Identify which cell holds the provided text, then report its [x, y] central coordinate. 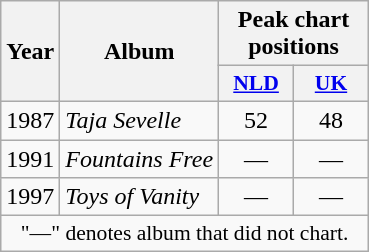
48 [332, 120]
Fountains Free [140, 159]
UK [332, 84]
Year [30, 52]
1991 [30, 159]
Taja Sevelle [140, 120]
Album [140, 52]
Peak chart positions [294, 34]
1997 [30, 197]
"—" denotes album that did not chart. [185, 234]
52 [256, 120]
NLD [256, 84]
Toys of Vanity [140, 197]
1987 [30, 120]
